Locate the cell with the specified text and output its (x, y) center coordinate. 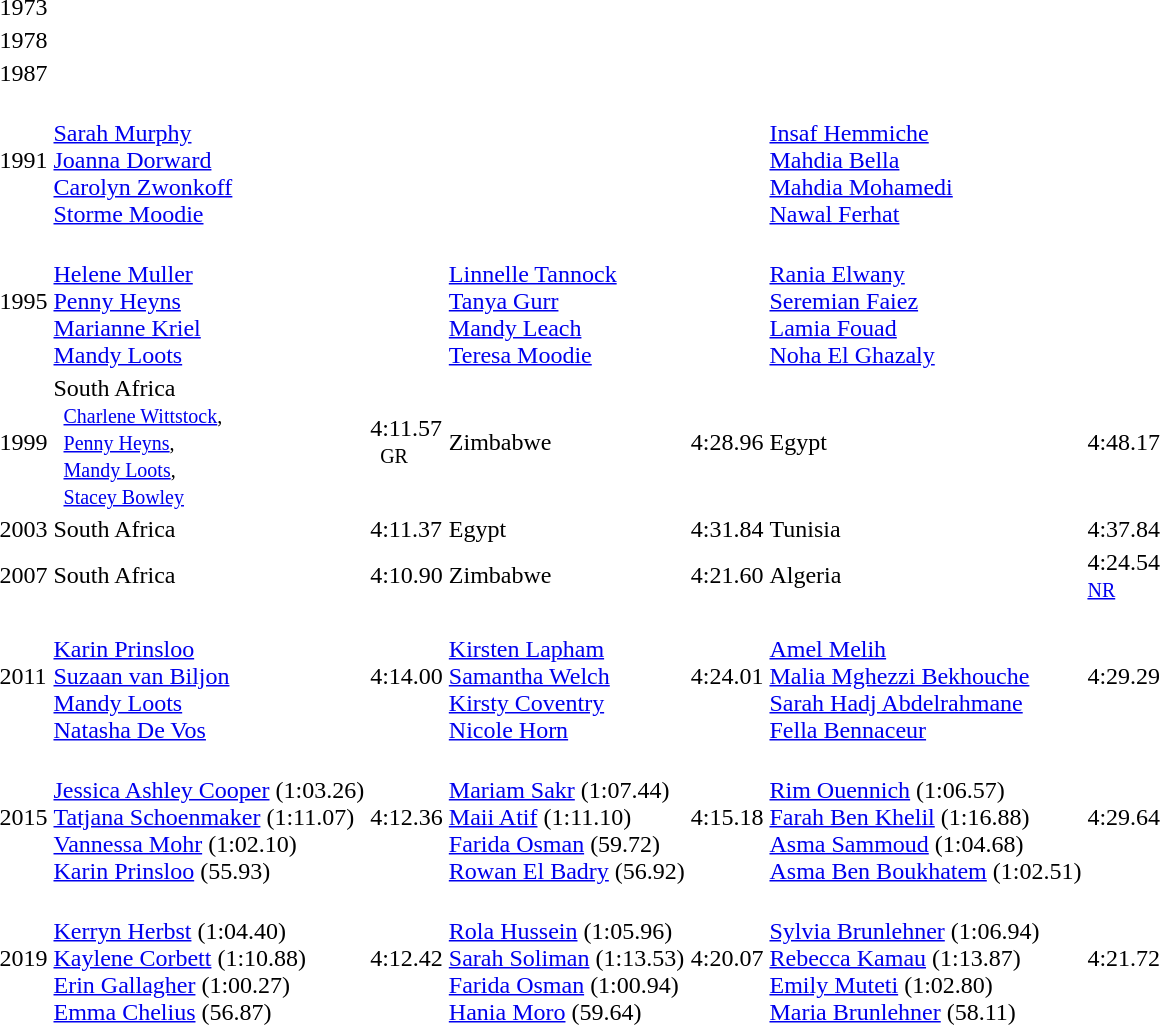
Rim Ouennich (1:06.57)Farah Ben Khelil (1:16.88)Asma Sammoud (1:04.68)Asma Ben Boukhatem (1:02.51) (926, 817)
4:12.36 (407, 817)
Karin PrinslooSuzaan van Biljon Mandy LootsNatasha De Vos (209, 676)
Linnelle Tannock Tanya Gurr Mandy Leach Teresa Moodie (566, 301)
4:11.57 GR (407, 442)
Mariam Sakr (1:07.44)Maii Atif (1:11.10)Farida Osman (59.72)Rowan El Badry (56.92) (566, 817)
Tunisia (926, 529)
4:28.96 (727, 442)
Helene Muller Penny Heyns Marianne Kriel Mandy Loots (209, 301)
Amel MelihMalia Mghezzi Bekhouche Sarah Hadj AbdelrahmaneFella Bennaceur (926, 676)
Jessica Ashley Cooper (1:03.26)Tatjana Schoenmaker (1:11.07)Vannessa Mohr (1:02.10)Karin Prinsloo (55.93) (209, 817)
4:21.60 (727, 576)
Rania Elwany Seremian Faiez Lamia Fouad Noha El Ghazaly (926, 301)
4:31.84 (727, 529)
Algeria (926, 576)
4:15.18 (727, 817)
South Africa Charlene Wittstock, Penny Heyns, Mandy Loots, Stacey Bowley (209, 442)
Insaf HemmicheMahdia BellaMahdia MohamediNawal Ferhat (926, 160)
4:10.90 (407, 576)
4:11.37 (407, 529)
4:24.01 (727, 676)
Kirsten LaphamSamantha Welch Kirsty CoventryNicole Horn (566, 676)
4:14.00 (407, 676)
Sarah MurphyJoanna DorwardCarolyn ZwonkoffStorme Moodie (209, 160)
